Capture the cell that displays the provided text and extract its [x, y] central coordinate. 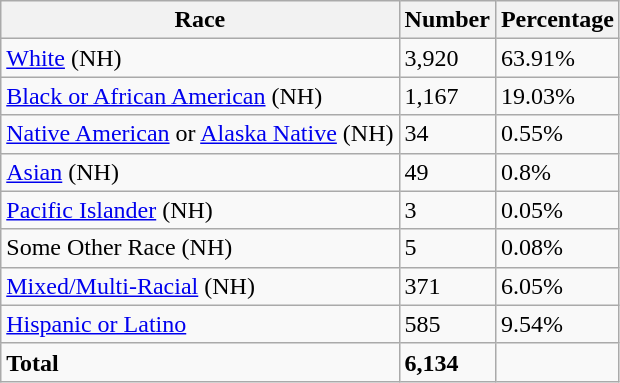
9.54% [557, 324]
63.91% [557, 58]
19.03% [557, 96]
Percentage [557, 20]
Some Other Race (NH) [200, 248]
5 [447, 248]
0.08% [557, 248]
Number [447, 20]
0.8% [557, 172]
Asian (NH) [200, 172]
585 [447, 324]
White (NH) [200, 58]
Total [200, 362]
1,167 [447, 96]
Mixed/Multi-Racial (NH) [200, 286]
49 [447, 172]
Pacific Islander (NH) [200, 210]
Race [200, 20]
3 [447, 210]
371 [447, 286]
Hispanic or Latino [200, 324]
Black or African American (NH) [200, 96]
3,920 [447, 58]
0.55% [557, 134]
0.05% [557, 210]
6,134 [447, 362]
Native American or Alaska Native (NH) [200, 134]
6.05% [557, 286]
34 [447, 134]
